Detect which cell encompasses the target text, then output its [X, Y] center coordinate. 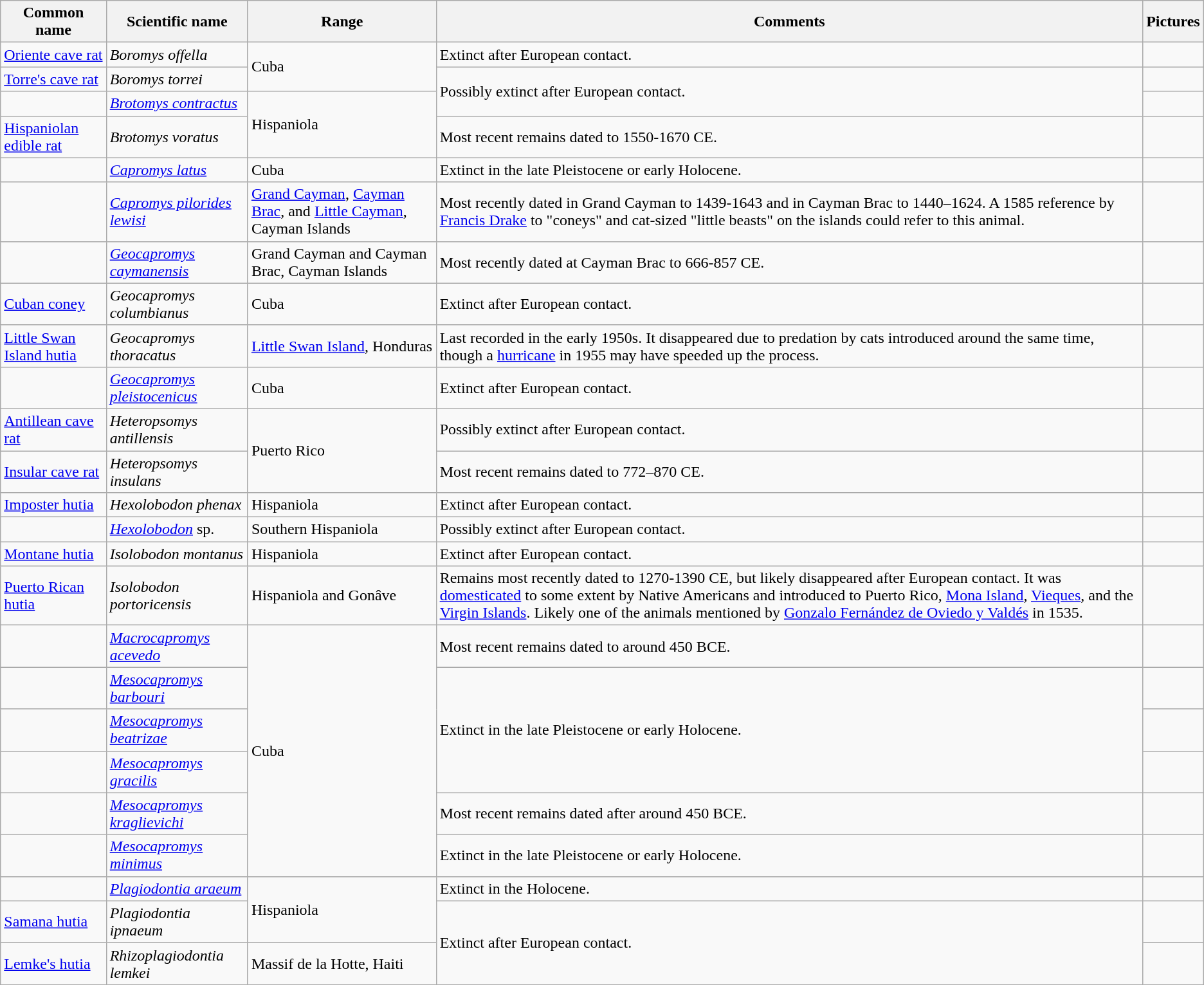
Most recently dated at Cayman Brac to 666-857 CE. [789, 262]
Grand Cayman, Cayman Brac, and Little Cayman, Cayman Islands [342, 212]
Plagiodontia araeum [177, 888]
Mesocapromys kraglievichi [177, 813]
Hexolobodon phenax [177, 505]
Extinct in the Holocene. [789, 888]
Boromys offella [177, 55]
Most recent remains dated to 772–870 CE. [789, 471]
Common name [53, 22]
Capromys latus [177, 170]
Massif de la Hotte, Haiti [342, 964]
Most recent remains dated to around 450 BCE. [789, 646]
Insular cave rat [53, 471]
Antillean cave rat [53, 430]
Most recent remains dated after around 450 BCE. [789, 813]
Heteropsomys insulans [177, 471]
Geocapromys pleistocenicus [177, 387]
Little Swan Island, Honduras [342, 346]
Heteropsomys antillensis [177, 430]
Torre's cave rat [53, 79]
Boromys torrei [177, 79]
Oriente cave rat [53, 55]
Puerto Rican hutia [53, 596]
Plagiodontia ipnaeum [177, 921]
Most recent remains dated to 1550-1670 CE. [789, 136]
Cuban coney [53, 304]
Mesocapromys barbouri [177, 688]
Macrocapromys acevedo [177, 646]
Hispaniolan edible rat [53, 136]
Geocapromys columbianus [177, 304]
Geocapromys caymanensis [177, 262]
Isolobodon portoricensis [177, 596]
Mesocapromys beatrizae [177, 730]
Hispaniola and Gonâve [342, 596]
Hexolobodon sp. [177, 529]
Range [342, 22]
Comments [789, 22]
Rhizoplagiodontia lemkei [177, 964]
Samana hutia [53, 921]
Lemke's hutia [53, 964]
Scientific name [177, 22]
Puerto Rico [342, 450]
Mesocapromys gracilis [177, 772]
Capromys pilorides lewisi [177, 212]
Pictures [1173, 22]
Southern Hispaniola [342, 529]
Imposter hutia [53, 505]
Geocapromys thoracatus [177, 346]
Grand Cayman and Cayman Brac, Cayman Islands [342, 262]
Mesocapromys minimus [177, 856]
Isolobodon montanus [177, 554]
Brotomys contractus [177, 104]
Montane hutia [53, 554]
Brotomys voratus [177, 136]
Little Swan Island hutia [53, 346]
